Return (X, Y) of the center of cell containing provided text 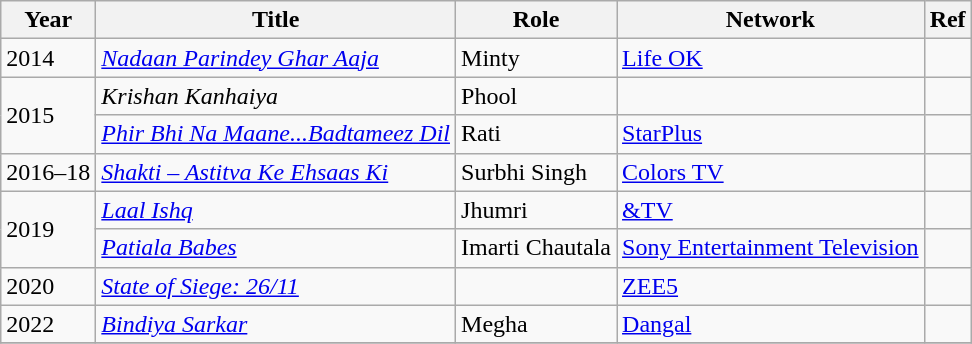
Rati (536, 134)
Laal Ishq (276, 210)
2019 (48, 229)
Network (771, 20)
Minty (536, 58)
Bindiya Sarkar (276, 324)
Patiala Babes (276, 248)
2014 (48, 58)
Jhumri (536, 210)
Imarti Chautala (536, 248)
Colors TV (771, 172)
2020 (48, 286)
Phool (536, 96)
Sony Entertainment Television (771, 248)
Life OK (771, 58)
&TV (771, 210)
StarPlus (771, 134)
Nadaan Parindey Ghar Aaja (276, 58)
Megha (536, 324)
Shakti – Astitva Ke Ehsaas Ki (276, 172)
Role (536, 20)
2022 (48, 324)
Title (276, 20)
Krishan Kanhaiya (276, 96)
Ref (948, 20)
2015 (48, 115)
Year (48, 20)
2016–18 (48, 172)
ZEE5 (771, 286)
State of Siege: 26/11 (276, 286)
Phir Bhi Na Maane...Badtameez Dil (276, 134)
Dangal (771, 324)
Surbhi Singh (536, 172)
